For the text-containing cell, return its midpoint in (x, y) coordinate format. 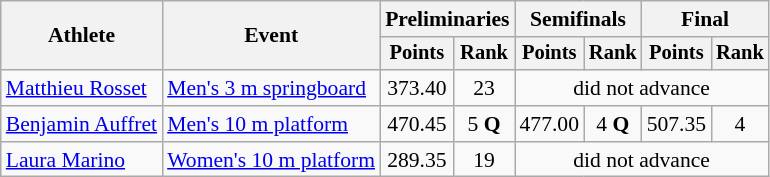
Event (271, 36)
Preliminaries (447, 19)
470.45 (417, 124)
4 (740, 124)
Athlete (82, 36)
Men's 10 m platform (271, 124)
Benjamin Auffret (82, 124)
373.40 (417, 88)
Matthieu Rosset (82, 88)
477.00 (548, 124)
Final (706, 19)
23 (484, 88)
Men's 3 m springboard (271, 88)
Semifinals (578, 19)
did not advance (641, 88)
5 Q (484, 124)
4 Q (613, 124)
507.35 (676, 124)
